Locate the cell with the specified text and output its [x, y] center coordinate. 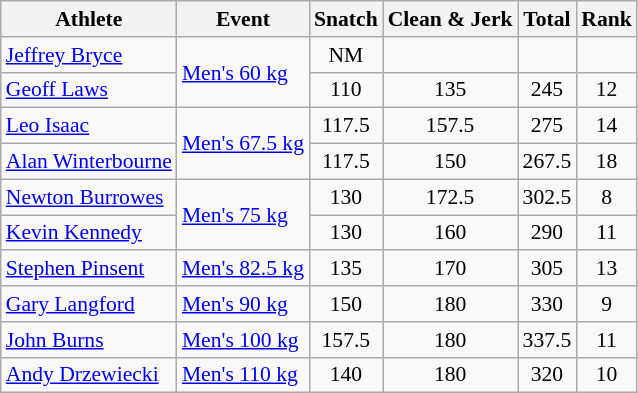
172.5 [450, 197]
Men's 75 kg [243, 214]
160 [450, 233]
Stephen Pinsent [89, 269]
Men's 60 kg [243, 72]
14 [606, 126]
305 [548, 269]
275 [548, 126]
Snatch [346, 19]
Gary Langford [89, 304]
8 [606, 197]
Men's 110 kg [243, 375]
330 [548, 304]
Men's 100 kg [243, 340]
Event [243, 19]
NM [346, 55]
Kevin Kennedy [89, 233]
Total [548, 19]
John Burns [89, 340]
Clean & Jerk [450, 19]
Athlete [89, 19]
170 [450, 269]
Men's 90 kg [243, 304]
18 [606, 162]
Geoff Laws [89, 90]
302.5 [548, 197]
Andy Drzewiecki [89, 375]
Leo Isaac [89, 126]
Newton Burrowes [89, 197]
10 [606, 375]
267.5 [548, 162]
13 [606, 269]
245 [548, 90]
320 [548, 375]
Men's 82.5 kg [243, 269]
Jeffrey Bryce [89, 55]
Rank [606, 19]
140 [346, 375]
337.5 [548, 340]
Alan Winterbourne [89, 162]
Men's 67.5 kg [243, 144]
9 [606, 304]
12 [606, 90]
290 [548, 233]
110 [346, 90]
